Identify which cell holds the provided text, then report its (X, Y) central coordinate. 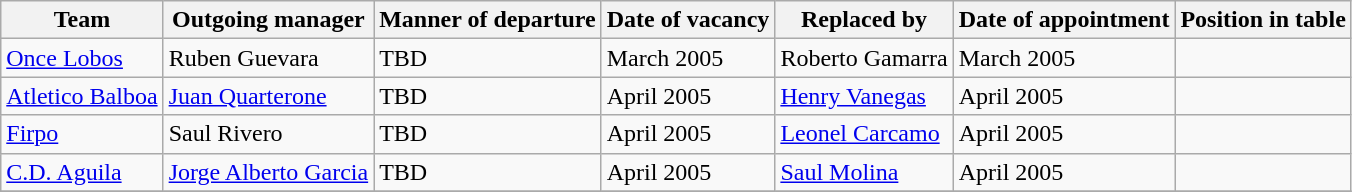
Firpo (82, 134)
Date of appointment (1064, 20)
Date of vacancy (688, 20)
Leonel Carcamo (864, 134)
Replaced by (864, 20)
Henry Vanegas (864, 96)
Manner of departure (488, 20)
C.D. Aguila (82, 172)
Jorge Alberto Garcia (268, 172)
Roberto Gamarra (864, 58)
Outgoing manager (268, 20)
Ruben Guevara (268, 58)
Team (82, 20)
Atletico Balboa (82, 96)
Once Lobos (82, 58)
Saul Rivero (268, 134)
Saul Molina (864, 172)
Juan Quarterone (268, 96)
Position in table (1263, 20)
